From the cell containing the given text, extract its center point as (x, y) coordinate. 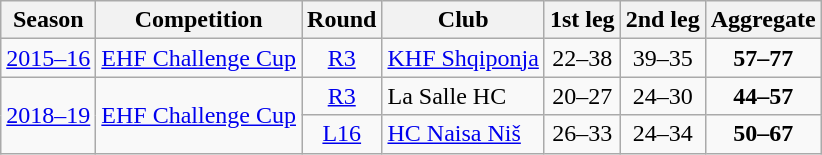
2018–19 (48, 115)
26–33 (582, 134)
44–57 (763, 96)
Aggregate (763, 20)
Season (48, 20)
Competition (199, 20)
22–38 (582, 58)
Round (342, 20)
20–27 (582, 96)
50–67 (763, 134)
HC Naisa Niš (463, 134)
57–77 (763, 58)
2015–16 (48, 58)
Club (463, 20)
39–35 (662, 58)
2nd leg (662, 20)
L16 (342, 134)
KHF Shqiponja (463, 58)
La Salle HC (463, 96)
1st leg (582, 20)
24–34 (662, 134)
24–30 (662, 96)
